Find where the given text appears and provide that cell's center as (X, Y) coordinate. 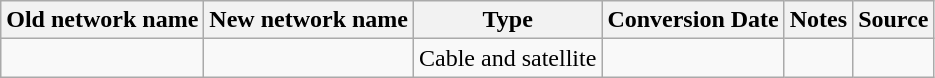
New network name (309, 20)
Notes (818, 20)
Conversion Date (693, 20)
Cable and satellite (508, 58)
Source (894, 20)
Old network name (102, 20)
Type (508, 20)
